Detect which cell encompasses the target text, then output its (x, y) center coordinate. 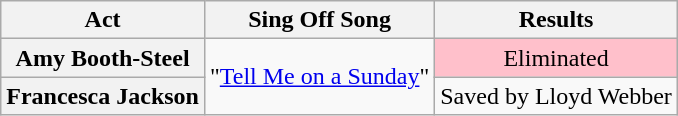
Saved by Lloyd Webber (556, 96)
Act (103, 20)
"Tell Me on a Sunday" (319, 77)
Eliminated (556, 58)
Amy Booth-Steel (103, 58)
Results (556, 20)
Sing Off Song (319, 20)
Francesca Jackson (103, 96)
